From the cell containing the given text, extract its center point as (x, y) coordinate. 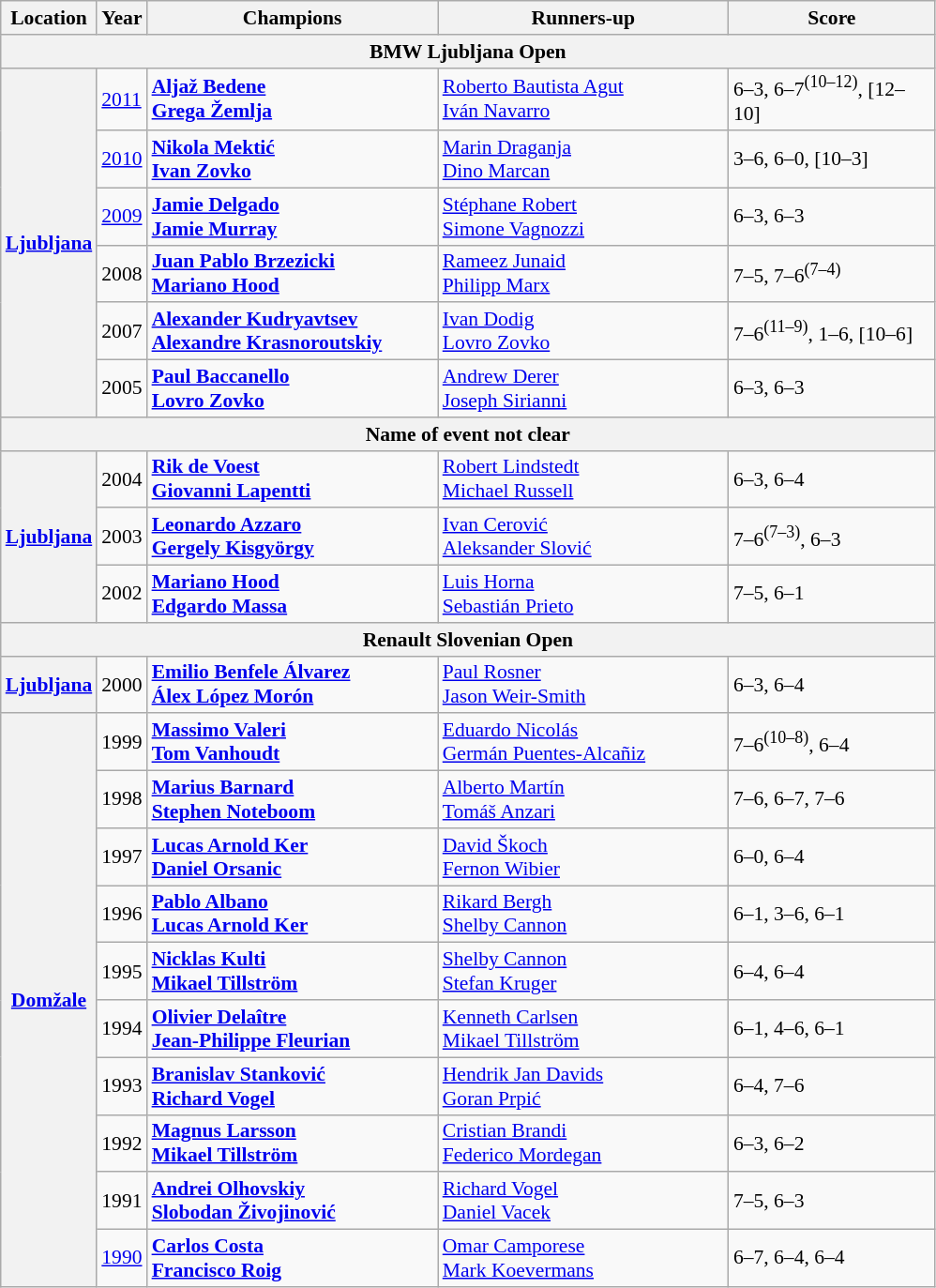
1993 (122, 1086)
Rikard Bergh Shelby Cannon (583, 914)
2009 (122, 216)
Domžale (49, 1000)
Cristian Brandi Federico Mordegan (583, 1143)
2002 (122, 595)
Runners-up (583, 18)
2000 (122, 685)
Olivier Delaître Jean-Philippe Fleurian (293, 1028)
2004 (122, 478)
6–3, 6–7(10–12), [12–10] (832, 99)
7–6, 6–7, 7–6 (832, 799)
2010 (122, 159)
Andrew Derer Joseph Sirianni (583, 388)
Eduardo Nicolás Germán Puentes-Alcañiz (583, 743)
7–5, 6–3 (832, 1201)
7–5, 7–6(7–4) (832, 274)
Name of event not clear (468, 434)
1992 (122, 1143)
Paul Rosner Jason Weir-Smith (583, 685)
Location (49, 18)
7–6(10–8), 6–4 (832, 743)
1990 (122, 1259)
Hendrik Jan Davids Goran Prpić (583, 1086)
Roberto Bautista Agut Iván Navarro (583, 99)
Rik de Voest Giovanni Lapentti (293, 478)
Andrei Olhovskiy Slobodan Živojinović (293, 1201)
Mariano Hood Edgardo Massa (293, 595)
Magnus Larsson Mikael Tillström (293, 1143)
1996 (122, 914)
6–1, 3–6, 6–1 (832, 914)
Alexander Kudryavtsev Alexandre Krasnoroutskiy (293, 332)
2003 (122, 537)
Leonardo Azzaro Gergely Kisgyörgy (293, 537)
6–1, 4–6, 6–1 (832, 1028)
Stéphane Robert Simone Vagnozzi (583, 216)
Nicklas Kulti Mikael Tillström (293, 972)
2008 (122, 274)
3–6, 6–0, [10–3] (832, 159)
7–6(11–9), 1–6, [10–6] (832, 332)
1999 (122, 743)
6–4, 6–4 (832, 972)
2005 (122, 388)
Year (122, 18)
Shelby Cannon Stefan Kruger (583, 972)
6–4, 7–6 (832, 1086)
Branislav Stanković Richard Vogel (293, 1086)
Pablo Albano Lucas Arnold Ker (293, 914)
Lucas Arnold Ker Daniel Orsanic (293, 857)
Rameez Junaid Philipp Marx (583, 274)
1994 (122, 1028)
2011 (122, 99)
Ivan Dodig Lovro Zovko (583, 332)
Robert Lindstedt Michael Russell (583, 478)
1997 (122, 857)
1995 (122, 972)
Marin Draganja Dino Marcan (583, 159)
6–7, 6–4, 6–4 (832, 1259)
7–6(7–3), 6–3 (832, 537)
Omar Camporese Mark Koevermans (583, 1259)
Juan Pablo Brzezicki Mariano Hood (293, 274)
Aljaž Bedene Grega Žemlja (293, 99)
Carlos Costa Francisco Roig (293, 1259)
David Škoch Fernon Wibier (583, 857)
Emilio Benfele Álvarez Álex López Morón (293, 685)
7–5, 6–1 (832, 595)
Alberto Martín Tomáš Anzari (583, 799)
Nikola Mektić Ivan Zovko (293, 159)
Jamie Delgado Jamie Murray (293, 216)
Luis Horna Sebastián Prieto (583, 595)
Marius Barnard Stephen Noteboom (293, 799)
Ivan Cerović Aleksander Slović (583, 537)
6–3, 6–2 (832, 1143)
BMW Ljubljana Open (468, 52)
Paul Baccanello Lovro Zovko (293, 388)
Score (832, 18)
Massimo Valeri Tom Vanhoudt (293, 743)
Renault Slovenian Open (468, 640)
Richard Vogel Daniel Vacek (583, 1201)
1991 (122, 1201)
Kenneth Carlsen Mikael Tillström (583, 1028)
2007 (122, 332)
6–0, 6–4 (832, 857)
Champions (293, 18)
1998 (122, 799)
